Provide the (X, Y) coordinate of the cell's center where the given text is located.  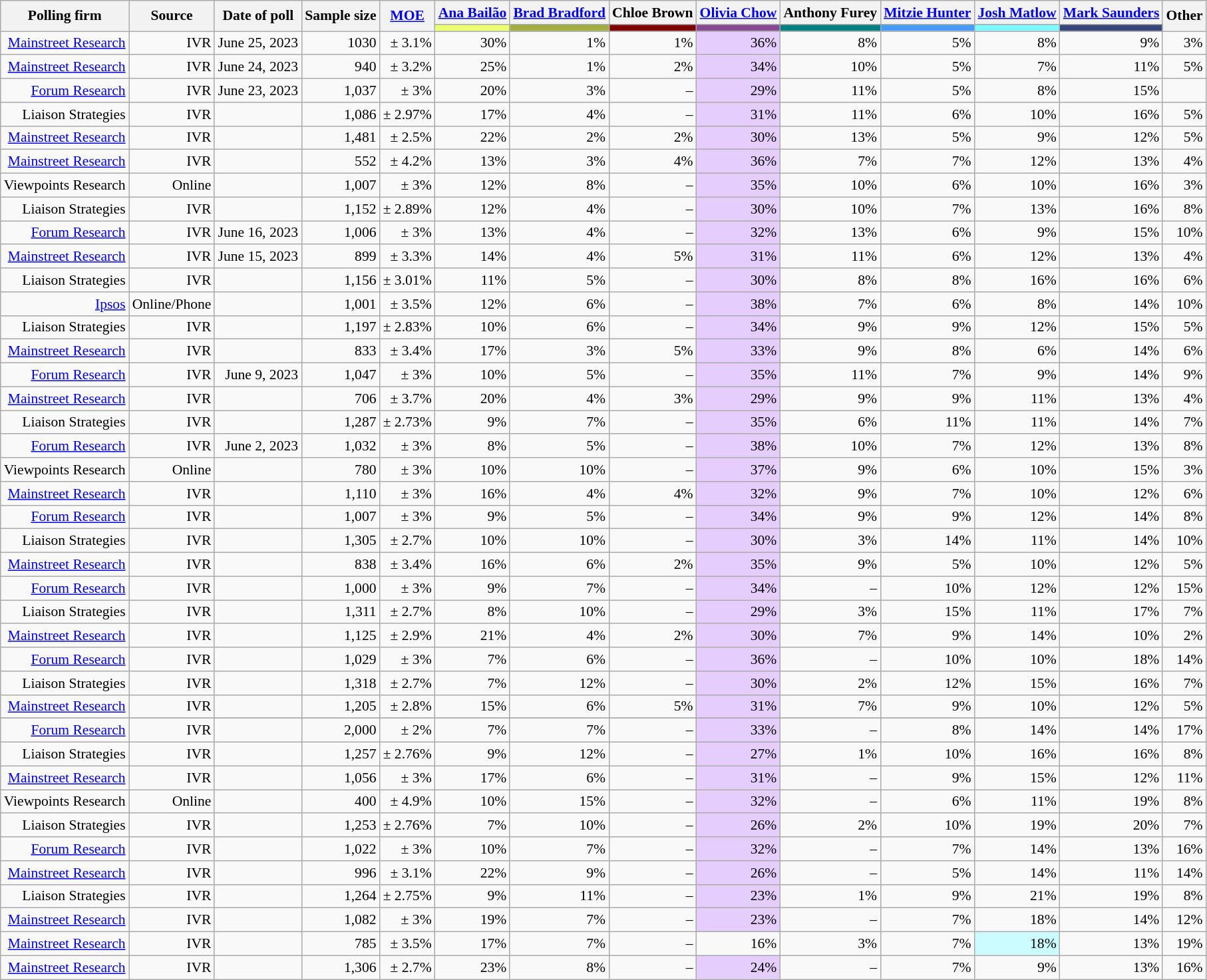
Other (1184, 16)
June 23, 2023 (258, 90)
552 (341, 162)
1,110 (341, 494)
1,197 (341, 327)
1,047 (341, 375)
± 2.89% (407, 209)
Online/Phone (172, 304)
1,125 (341, 636)
June 25, 2023 (258, 43)
2,000 (341, 731)
899 (341, 257)
27% (739, 754)
785 (341, 944)
838 (341, 565)
June 24, 2023 (258, 67)
± 2.83% (407, 327)
1,029 (341, 659)
Date of poll (258, 16)
Sample size (341, 16)
1,257 (341, 754)
June 2, 2023 (258, 446)
± 4.2% (407, 162)
± 3.01% (407, 280)
Ana Bailão (472, 13)
25% (472, 67)
± 2.75% (407, 896)
780 (341, 470)
1,082 (341, 920)
MOE (407, 16)
24% (739, 967)
1,306 (341, 967)
1,032 (341, 446)
± 2.73% (407, 422)
± 2.8% (407, 707)
Source (172, 16)
1,311 (341, 612)
833 (341, 351)
1,156 (341, 280)
996 (341, 873)
± 3.3% (407, 257)
1,056 (341, 778)
± 2.97% (407, 114)
1,318 (341, 683)
1,287 (341, 422)
Mark Saunders (1111, 13)
± 3.2% (407, 67)
1,000 (341, 588)
1030 (341, 43)
1,001 (341, 304)
Olivia Chow (739, 13)
1,253 (341, 826)
± 3.7% (407, 399)
1,205 (341, 707)
Polling firm (65, 16)
Brad Bradford (559, 13)
1,481 (341, 138)
June 16, 2023 (258, 233)
1,006 (341, 233)
1,305 (341, 541)
Anthony Furey (830, 13)
Chloe Brown (652, 13)
1,086 (341, 114)
706 (341, 399)
1,152 (341, 209)
June 15, 2023 (258, 257)
1,037 (341, 90)
± 4.9% (407, 802)
400 (341, 802)
± 2.9% (407, 636)
Mitzie Hunter (928, 13)
Ipsos (65, 304)
June 9, 2023 (258, 375)
Josh Matlow (1017, 13)
± 2% (407, 731)
± 2.5% (407, 138)
940 (341, 67)
1,264 (341, 896)
1,022 (341, 849)
37% (739, 470)
